Find where the given text appears and provide that cell's center as (x, y) coordinate. 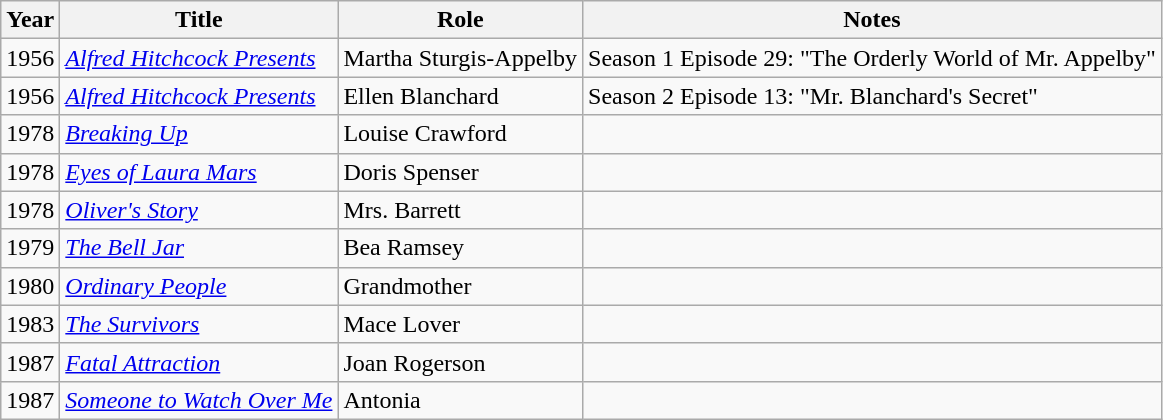
Antonia (460, 400)
1980 (30, 286)
Title (199, 20)
Bea Ramsey (460, 248)
Year (30, 20)
Eyes of Laura Mars (199, 172)
Season 2 Episode 13: "Mr. Blanchard's Secret" (872, 96)
Breaking Up (199, 134)
Doris Spenser (460, 172)
Oliver's Story (199, 210)
Grandmother (460, 286)
Mrs. Barrett (460, 210)
1979 (30, 248)
Mace Lover (460, 324)
Fatal Attraction (199, 362)
Notes (872, 20)
Role (460, 20)
The Bell Jar (199, 248)
The Survivors (199, 324)
Joan Rogerson (460, 362)
Season 1 Episode 29: "The Orderly World of Mr. Appelby" (872, 58)
Ordinary People (199, 286)
Louise Crawford (460, 134)
1983 (30, 324)
Someone to Watch Over Me (199, 400)
Ellen Blanchard (460, 96)
Martha Sturgis-Appelby (460, 58)
